Search for the cell housing the specified text and yield its (x, y) center coordinate. 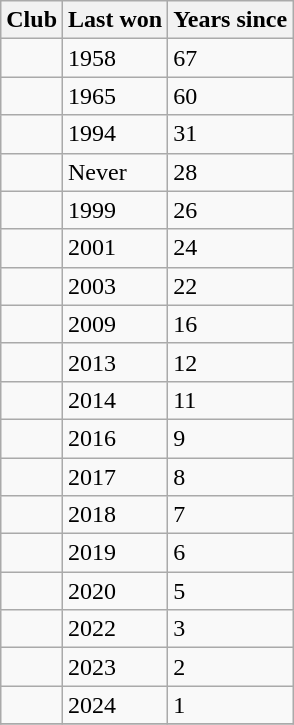
2009 (116, 324)
6 (230, 553)
2022 (116, 629)
8 (230, 477)
1965 (116, 96)
9 (230, 438)
16 (230, 324)
2020 (116, 591)
1 (230, 705)
7 (230, 515)
1999 (116, 210)
Never (116, 172)
3 (230, 629)
24 (230, 248)
2013 (116, 362)
2019 (116, 553)
2016 (116, 438)
2 (230, 667)
1994 (116, 134)
2001 (116, 248)
22 (230, 286)
11 (230, 400)
2003 (116, 286)
5 (230, 591)
2017 (116, 477)
1958 (116, 58)
Years since (230, 20)
2024 (116, 705)
28 (230, 172)
12 (230, 362)
2023 (116, 667)
60 (230, 96)
67 (230, 58)
31 (230, 134)
2014 (116, 400)
26 (230, 210)
2018 (116, 515)
Club (32, 20)
Last won (116, 20)
